From the cell containing the given text, extract its center point as (X, Y) coordinate. 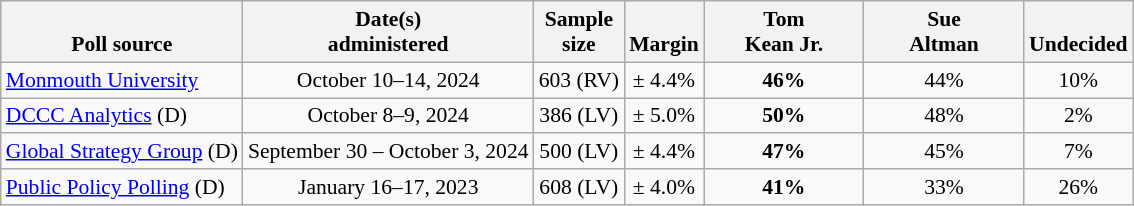
48% (944, 116)
46% (784, 80)
Poll source (122, 32)
45% (944, 152)
October 10–14, 2024 (388, 80)
44% (944, 80)
SueAltman (944, 32)
Margin (664, 32)
TomKean Jr. (784, 32)
2% (1078, 116)
26% (1078, 187)
603 (RV) (580, 80)
500 (LV) (580, 152)
January 16–17, 2023 (388, 187)
41% (784, 187)
Monmouth University (122, 80)
± 4.0% (664, 187)
Undecided (1078, 32)
47% (784, 152)
50% (784, 116)
33% (944, 187)
Samplesize (580, 32)
DCCC Analytics (D) (122, 116)
Public Policy Polling (D) (122, 187)
Date(s)administered (388, 32)
608 (LV) (580, 187)
386 (LV) (580, 116)
10% (1078, 80)
7% (1078, 152)
Global Strategy Group (D) (122, 152)
October 8–9, 2024 (388, 116)
September 30 – October 3, 2024 (388, 152)
± 5.0% (664, 116)
